Locate the cell with the specified text and output its [x, y] center coordinate. 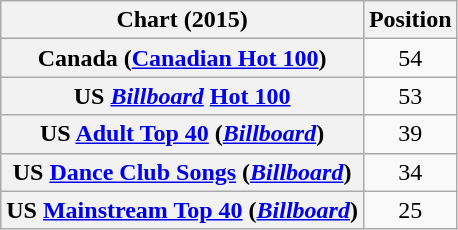
Canada (Canadian Hot 100) [182, 58]
US Adult Top 40 (Billboard) [182, 134]
US Billboard Hot 100 [182, 96]
34 [410, 172]
US Dance Club Songs (Billboard) [182, 172]
US Mainstream Top 40 (Billboard) [182, 210]
39 [410, 134]
53 [410, 96]
Chart (2015) [182, 20]
Position [410, 20]
25 [410, 210]
54 [410, 58]
